Detect which cell encompasses the target text, then output its [X, Y] center coordinate. 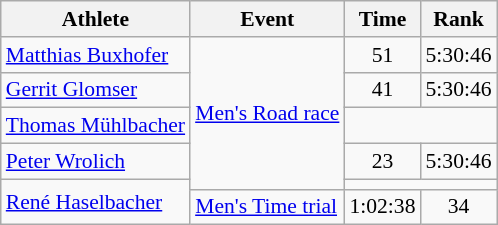
Matthias Buxhofer [96, 55]
1:02:38 [382, 207]
Peter Wrolich [96, 162]
51 [382, 55]
René Haselbacher [96, 202]
Men's Time trial [267, 207]
23 [382, 162]
Rank [459, 19]
Men's Road race [267, 114]
Gerrit Glomser [96, 90]
Athlete [96, 19]
Event [267, 19]
Thomas Mühlbacher [96, 126]
Time [382, 19]
34 [459, 207]
41 [382, 90]
